Capture the cell that displays the provided text and extract its (x, y) central coordinate. 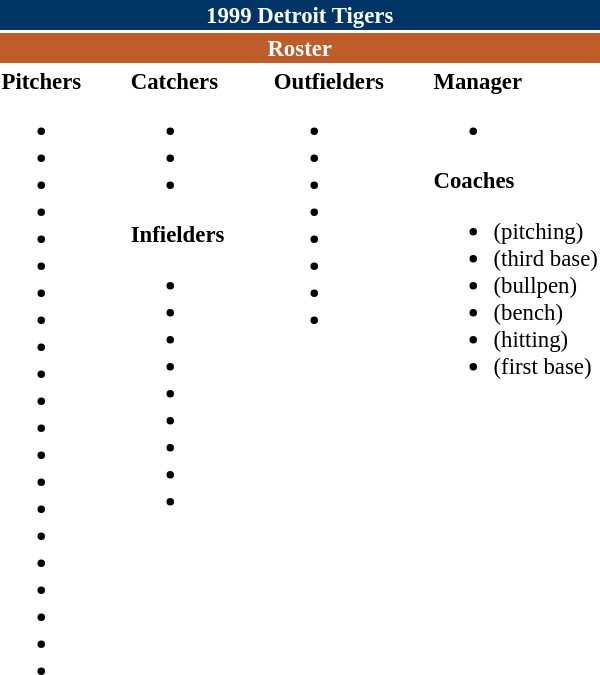
Roster (300, 48)
1999 Detroit Tigers (300, 15)
